For the text-containing cell, return its midpoint in (X, Y) coordinate format. 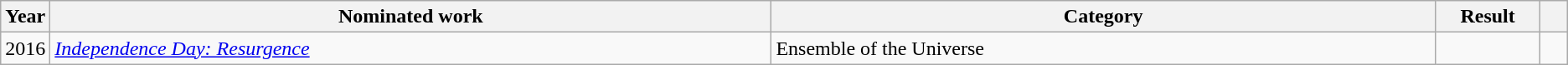
Ensemble of the Universe (1104, 48)
Category (1104, 17)
Year (25, 17)
Result (1488, 17)
Nominated work (410, 17)
2016 (25, 48)
Independence Day: Resurgence (410, 48)
